For the text-containing cell, return its midpoint in (X, Y) coordinate format. 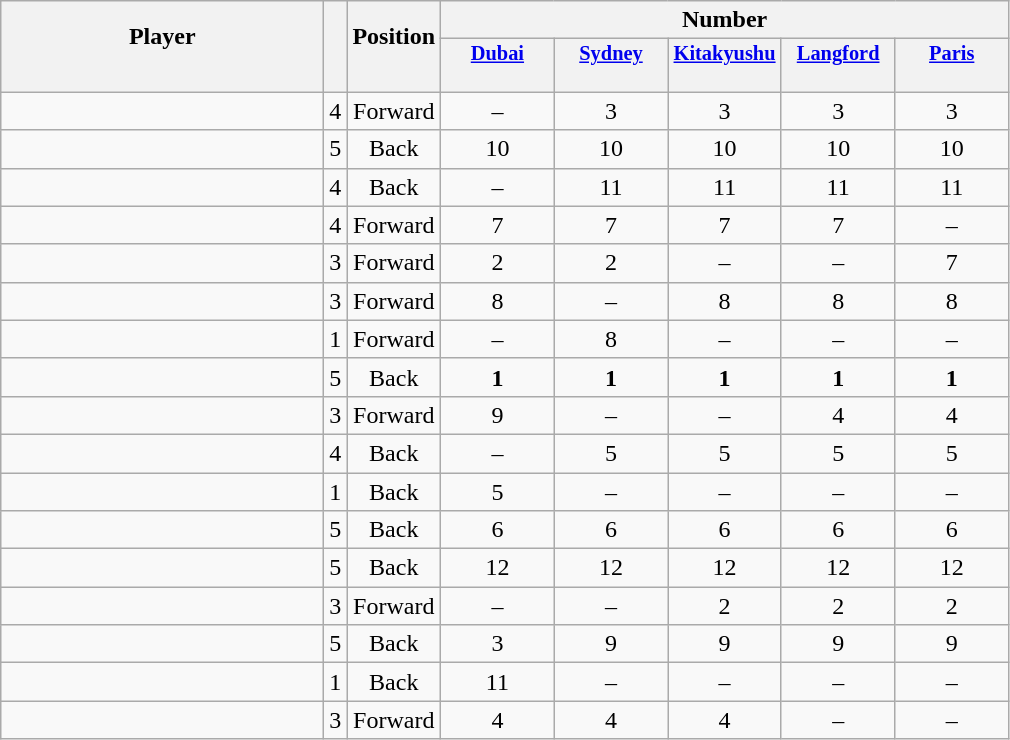
Dubai (498, 54)
Number (725, 20)
Paris (952, 54)
Position (394, 36)
Kitakyushu (725, 54)
Player (162, 36)
Sydney (611, 54)
Langford (838, 54)
